Search for the cell housing the specified text and yield its [x, y] center coordinate. 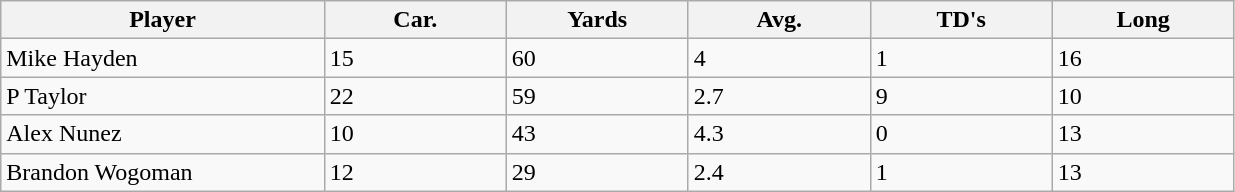
59 [597, 96]
Avg. [779, 20]
4.3 [779, 134]
43 [597, 134]
2.7 [779, 96]
Brandon Wogoman [163, 172]
Long [1143, 20]
Player [163, 20]
9 [961, 96]
16 [1143, 58]
4 [779, 58]
22 [415, 96]
TD's [961, 20]
Alex Nunez [163, 134]
Car. [415, 20]
2.4 [779, 172]
12 [415, 172]
Yards [597, 20]
60 [597, 58]
0 [961, 134]
15 [415, 58]
Mike Hayden [163, 58]
29 [597, 172]
P Taylor [163, 96]
